Determine the (x, y) coordinate at the center of the cell enclosing the given text.  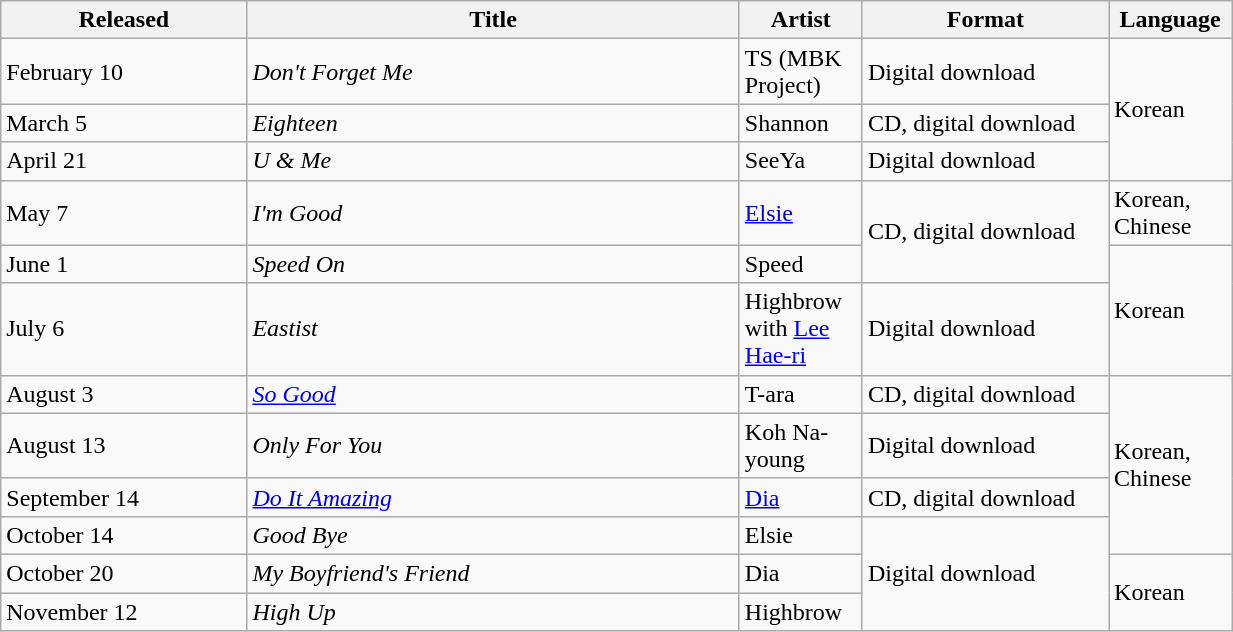
TS (MBK Project) (800, 72)
Speed On (493, 264)
June 1 (124, 264)
Eighteen (493, 123)
Good Bye (493, 535)
August 3 (124, 394)
September 14 (124, 497)
My Boyfriend's Friend (493, 573)
Released (124, 20)
Highbrow (800, 611)
Do It Amazing (493, 497)
April 21 (124, 161)
October 20 (124, 573)
I'm Good (493, 212)
Koh Na-young (800, 446)
August 13 (124, 446)
So Good (493, 394)
Shannon (800, 123)
February 10 (124, 72)
November 12 (124, 611)
Format (985, 20)
U & Me (493, 161)
Title (493, 20)
Eastist (493, 329)
T-ara (800, 394)
High Up (493, 611)
Language (1170, 20)
Artist (800, 20)
July 6 (124, 329)
Speed (800, 264)
Only For You (493, 446)
SeeYa (800, 161)
March 5 (124, 123)
May 7 (124, 212)
October 14 (124, 535)
Highbrow with Lee Hae-ri (800, 329)
Don't Forget Me (493, 72)
